Pinpoint the cell where the given text exists, returning its [X, Y] midpoint coordinate. 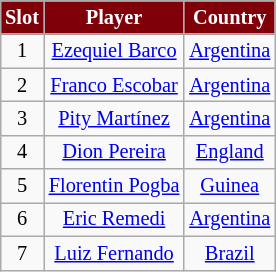
Ezequiel Barco [114, 51]
6 [22, 219]
2 [22, 85]
Eric Remedi [114, 219]
England [230, 152]
4 [22, 152]
Florentin Pogba [114, 186]
7 [22, 253]
Player [114, 17]
Slot [22, 17]
5 [22, 186]
Pity Martínez [114, 118]
Dion Pereira [114, 152]
3 [22, 118]
Franco Escobar [114, 85]
Brazil [230, 253]
Country [230, 17]
Guinea [230, 186]
Luiz Fernando [114, 253]
1 [22, 51]
